Extract the [X, Y] coordinate from the center of the cell holding the provided text.  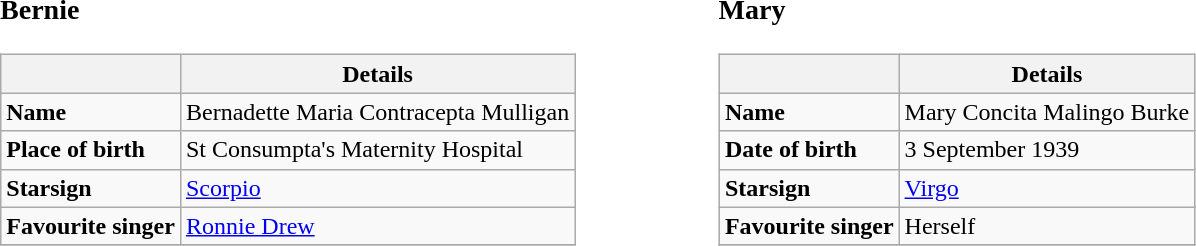
St Consumpta's Maternity Hospital [377, 150]
Ronnie Drew [377, 226]
3 September 1939 [1047, 150]
Mary Concita Malingo Burke [1047, 112]
Bernadette Maria Contracepta Mulligan [377, 112]
Herself [1047, 226]
Virgo [1047, 188]
Place of birth [91, 150]
Date of birth [809, 150]
Scorpio [377, 188]
